Return (X, Y) of the center of cell containing provided text 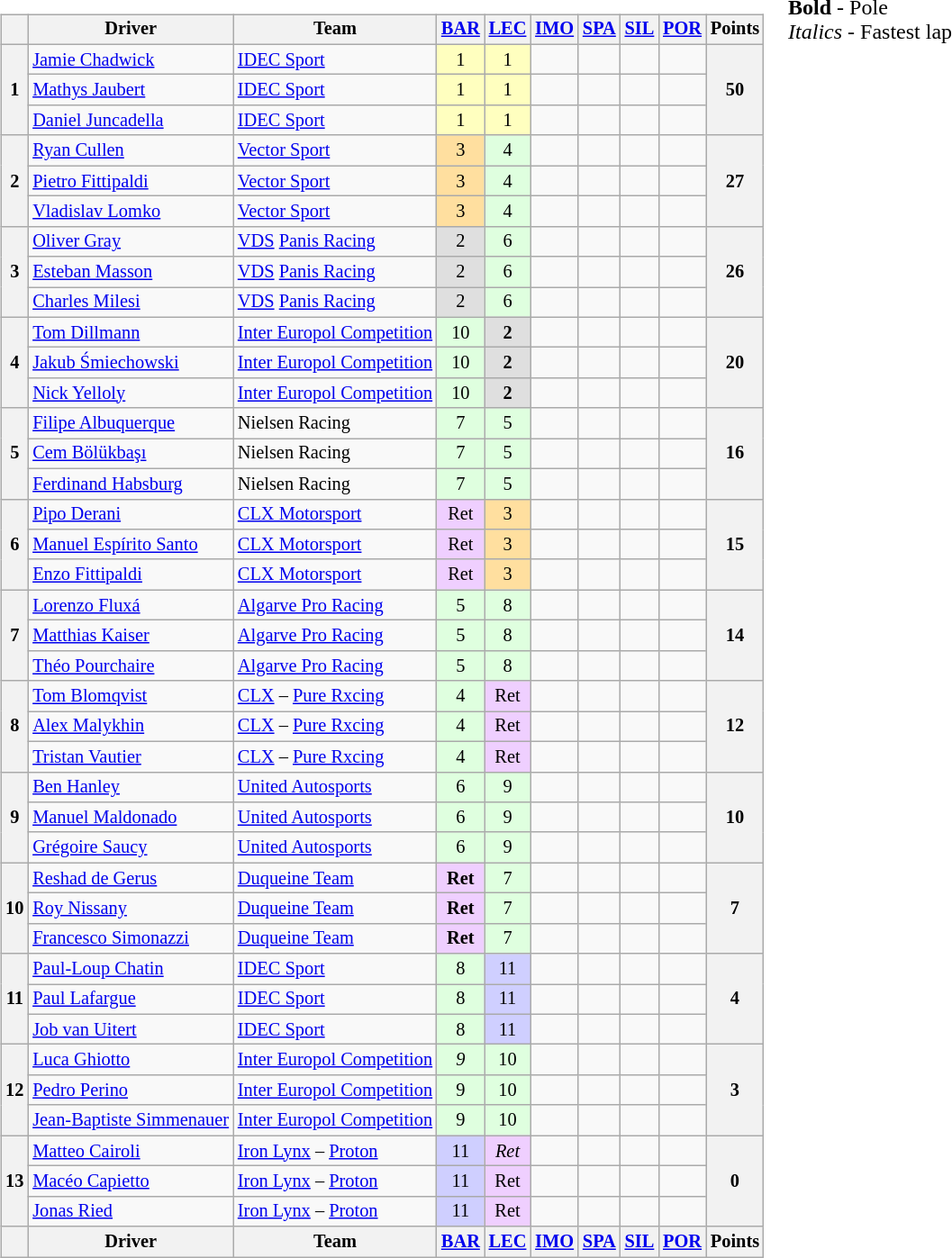
Jamie Chadwick (131, 59)
Oliver Gray (131, 241)
Ryan Cullen (131, 150)
Ben Hanley (131, 787)
Grégoire Saucy (131, 847)
Pipo Derani (131, 514)
16 (735, 454)
Macéo Capietto (131, 1181)
Matthias Kaiser (131, 636)
Tristan Vautier (131, 756)
Ferdinand Habsburg (131, 484)
13 (14, 1181)
Vladislav Lomko (131, 212)
Mathys Jaubert (131, 90)
Tom Dillmann (131, 332)
Jakub Śmiechowski (131, 363)
Théo Pourchaire (131, 665)
Paul Lafargue (131, 1000)
Jean-Baptiste Simmenauer (131, 1120)
Alex Malykhin (131, 727)
Roy Nissany (131, 909)
14 (735, 636)
Tom Blomqvist (131, 696)
20 (735, 362)
27 (735, 180)
Charles Milesi (131, 303)
Francesco Simonazzi (131, 938)
Jonas Ried (131, 1211)
Reshad de Gerus (131, 878)
Lorenzo Fluxá (131, 605)
0 (735, 1181)
Luca Ghiotto (131, 1060)
Pietro Fittipaldi (131, 181)
Cem Bölükbaşı (131, 454)
Filipe Albuquerque (131, 423)
Enzo Fittipaldi (131, 575)
Job van Uitert (131, 1029)
15 (735, 544)
Manuel Maldonado (131, 818)
50 (735, 90)
Matteo Cairoli (131, 1151)
Esteban Masson (131, 272)
Nick Yelloly (131, 394)
26 (735, 272)
Paul-Loup Chatin (131, 969)
Pedro Perino (131, 1091)
Manuel Espírito Santo (131, 545)
Daniel Juncadella (131, 121)
